Provide the [X, Y] coordinate of the cell's center where the given text is located.  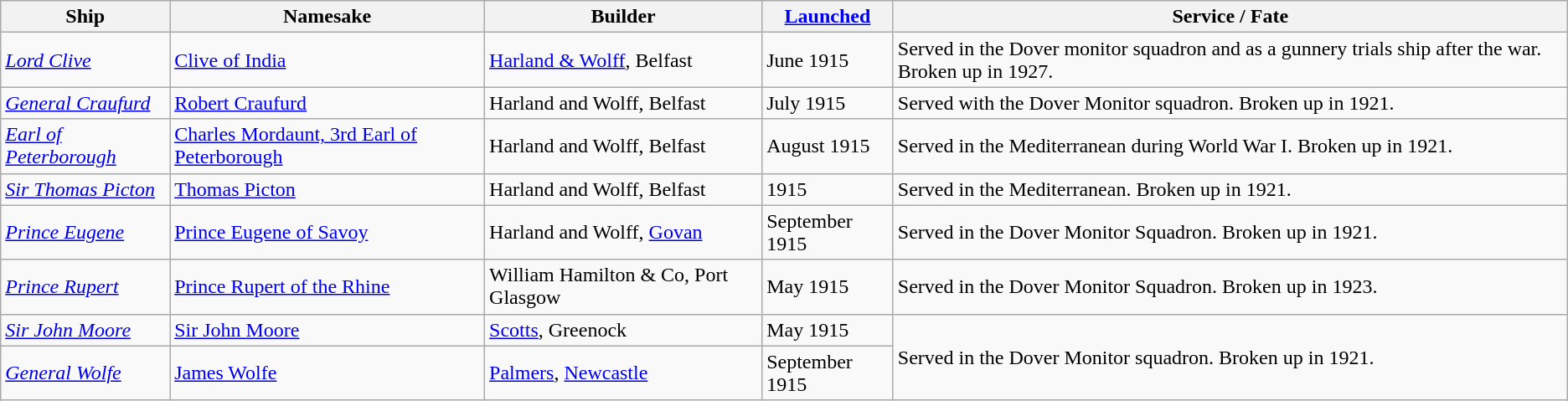
Clive of India [328, 60]
Charles Mordaunt, 3rd Earl of Peterborough [328, 146]
Scotts, Greenock [623, 330]
Served in the Dover Monitor squadron. Broken up in 1921. [1230, 357]
Served in the Mediterranean during World War I. Broken up in 1921. [1230, 146]
Prince Rupert [85, 286]
Lord Clive [85, 60]
1915 [828, 189]
Robert Craufurd [328, 103]
General Craufurd [85, 103]
Service / Fate [1230, 17]
Prince Rupert of the Rhine [328, 286]
Served with the Dover Monitor squadron. Broken up in 1921. [1230, 103]
August 1915 [828, 146]
William Hamilton & Co, Port Glasgow [623, 286]
Served in the Dover Monitor Squadron. Broken up in 1923. [1230, 286]
Served in the Dover monitor squadron and as a gunnery trials ship after the war. Broken up in 1927. [1230, 60]
General Wolfe [85, 373]
Ship [85, 17]
Harland & Wolff, Belfast [623, 60]
Harland and Wolff, Govan [623, 233]
Sir Thomas Picton [85, 189]
June 1915 [828, 60]
Thomas Picton [328, 189]
Builder [623, 17]
Prince Eugene of Savoy [328, 233]
Launched [828, 17]
Earl of Peterborough [85, 146]
James Wolfe [328, 373]
July 1915 [828, 103]
Prince Eugene [85, 233]
Served in the Mediterranean. Broken up in 1921. [1230, 189]
Namesake [328, 17]
Palmers, Newcastle [623, 373]
Served in the Dover Monitor Squadron. Broken up in 1921. [1230, 233]
